Scan for the cell matching the given text and deliver its (X, Y) coordinate at center. 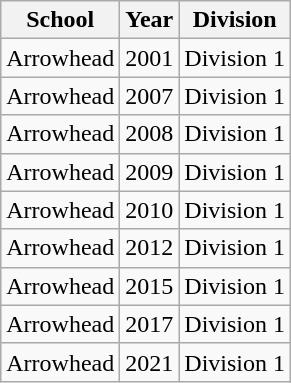
2021 (150, 362)
2015 (150, 286)
School (60, 20)
2010 (150, 210)
2009 (150, 172)
2007 (150, 96)
2017 (150, 324)
Year (150, 20)
Division (235, 20)
2001 (150, 58)
2012 (150, 248)
2008 (150, 134)
